Locate the cell with the specified text and output its [x, y] center coordinate. 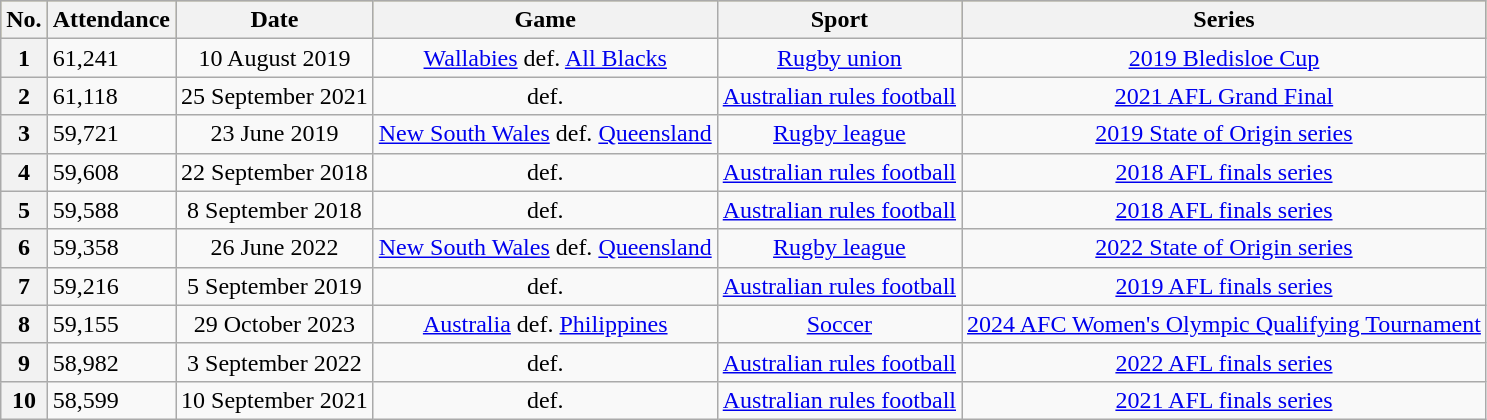
2021 AFL Grand Final [1224, 96]
61,118 [111, 96]
59,721 [111, 134]
Attendance [111, 20]
Sport [839, 20]
Date [275, 20]
58,599 [111, 400]
Game [545, 20]
Australia def. Philippines [545, 324]
2 [24, 96]
2022 AFL finals series [1224, 362]
29 October 2023 [275, 324]
10 September 2021 [275, 400]
26 June 2022 [275, 248]
No. [24, 20]
23 June 2019 [275, 134]
2019 AFL finals series [1224, 286]
Series [1224, 20]
2019 State of Origin series [1224, 134]
22 September 2018 [275, 172]
59,155 [111, 324]
2019 Bledisloe Cup [1224, 58]
61,241 [111, 58]
58,982 [111, 362]
10 August 2019 [275, 58]
1 [24, 58]
4 [24, 172]
6 [24, 248]
5 [24, 210]
3 [24, 134]
2022 State of Origin series [1224, 248]
59,608 [111, 172]
2021 AFL finals series [1224, 400]
9 [24, 362]
5 September 2019 [275, 286]
3 September 2022 [275, 362]
59,588 [111, 210]
25 September 2021 [275, 96]
Rugby union [839, 58]
10 [24, 400]
2024 AFC Women's Olympic Qualifying Tournament [1224, 324]
8 [24, 324]
59,358 [111, 248]
8 September 2018 [275, 210]
Wallabies def. All Blacks [545, 58]
Soccer [839, 324]
59,216 [111, 286]
7 [24, 286]
